Detect which cell encompasses the target text, then output its (X, Y) center coordinate. 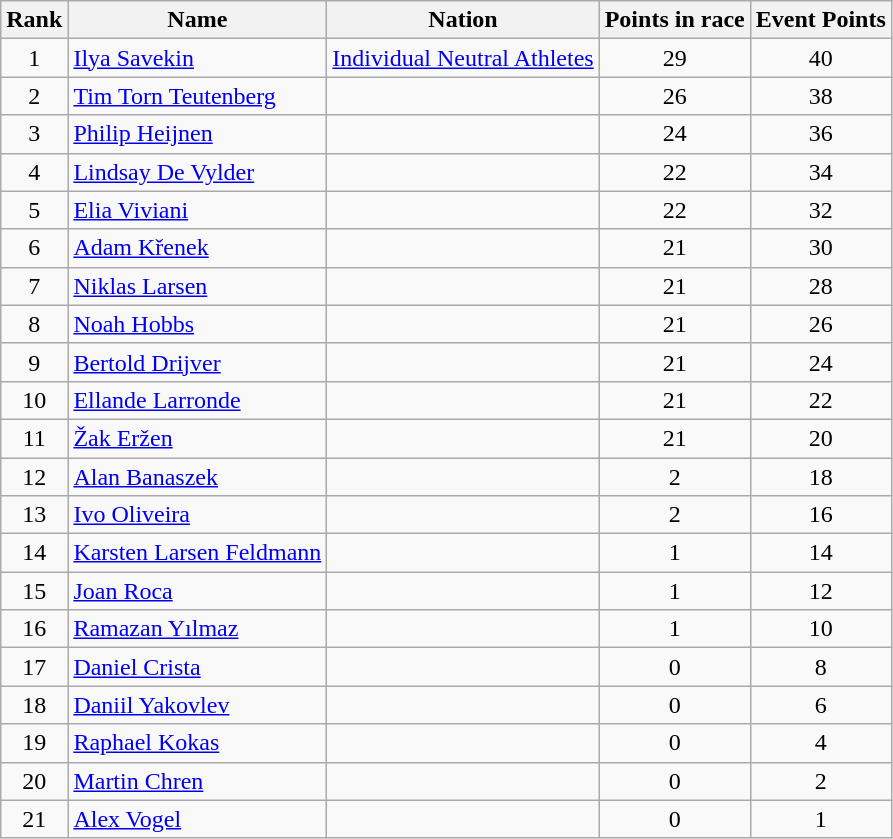
3 (34, 134)
Žak Eržen (198, 438)
9 (34, 362)
Event Points (820, 20)
Name (198, 20)
5 (34, 210)
Individual Neutral Athletes (463, 58)
Ramazan Yılmaz (198, 629)
28 (820, 286)
Ilya Savekin (198, 58)
Daniel Crista (198, 667)
13 (34, 515)
32 (820, 210)
Ellande Larronde (198, 400)
Alex Vogel (198, 819)
Ivo Oliveira (198, 515)
Daniil Yakovlev (198, 705)
Alan Banaszek (198, 477)
Points in race (674, 20)
34 (820, 172)
Noah Hobbs (198, 324)
17 (34, 667)
Nation (463, 20)
19 (34, 743)
38 (820, 96)
11 (34, 438)
Bertold Drijver (198, 362)
29 (674, 58)
30 (820, 248)
40 (820, 58)
Philip Heijnen (198, 134)
36 (820, 134)
Tim Torn Teutenberg (198, 96)
Lindsay De Vylder (198, 172)
7 (34, 286)
Joan Roca (198, 591)
15 (34, 591)
Elia Viviani (198, 210)
Karsten Larsen Feldmann (198, 553)
Raphael Kokas (198, 743)
Martin Chren (198, 781)
Adam Křenek (198, 248)
Niklas Larsen (198, 286)
Rank (34, 20)
